For the text-containing cell, return its midpoint in (x, y) coordinate format. 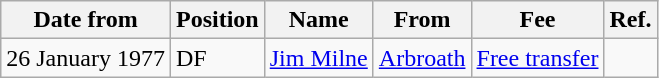
Name (318, 20)
From (422, 20)
Jim Milne (318, 58)
Fee (538, 20)
Date from (86, 20)
Position (217, 20)
DF (217, 58)
Ref. (630, 20)
Free transfer (538, 58)
26 January 1977 (86, 58)
Arbroath (422, 58)
